Locate the cell with the specified text and output its [X, Y] center coordinate. 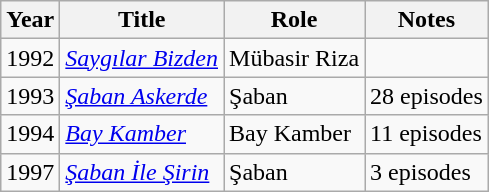
1997 [30, 172]
11 episodes [427, 134]
3 episodes [427, 172]
1994 [30, 134]
Şaban İle Şirin [142, 172]
Mübasir Riza [294, 58]
Şaban Askerde [142, 96]
Year [30, 20]
Title [142, 20]
1993 [30, 96]
1992 [30, 58]
28 episodes [427, 96]
Role [294, 20]
Saygılar Bizden [142, 58]
Notes [427, 20]
